Capture the cell that displays the provided text and extract its (x, y) central coordinate. 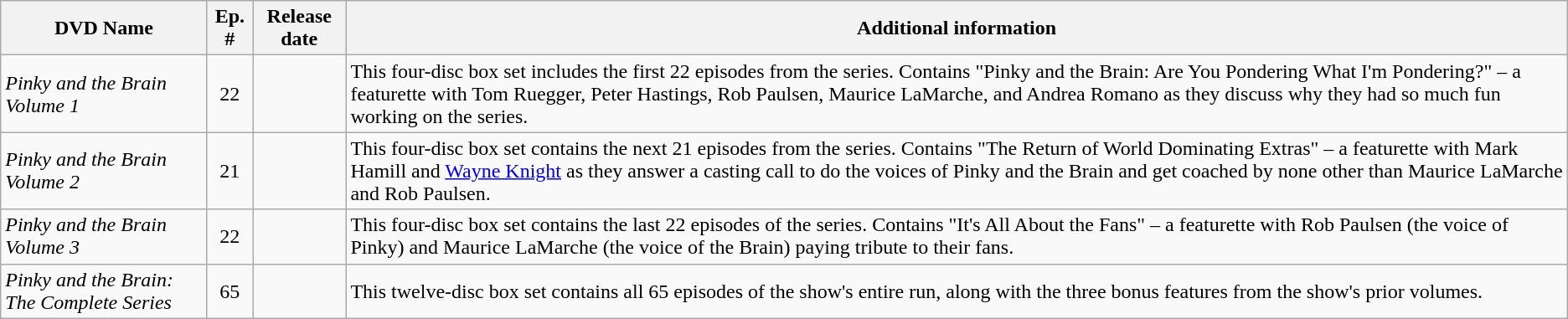
Additional information (957, 28)
Pinky and the Brain Volume 2 (104, 171)
Ep. # (230, 28)
21 (230, 171)
Pinky and the Brain: The Complete Series (104, 291)
This twelve-disc box set contains all 65 episodes of the show's entire run, along with the three bonus features from the show's prior volumes. (957, 291)
Pinky and the Brain Volume 1 (104, 94)
DVD Name (104, 28)
65 (230, 291)
Release date (300, 28)
Pinky and the Brain Volume 3 (104, 236)
